Detect which cell encompasses the target text, then output its [x, y] center coordinate. 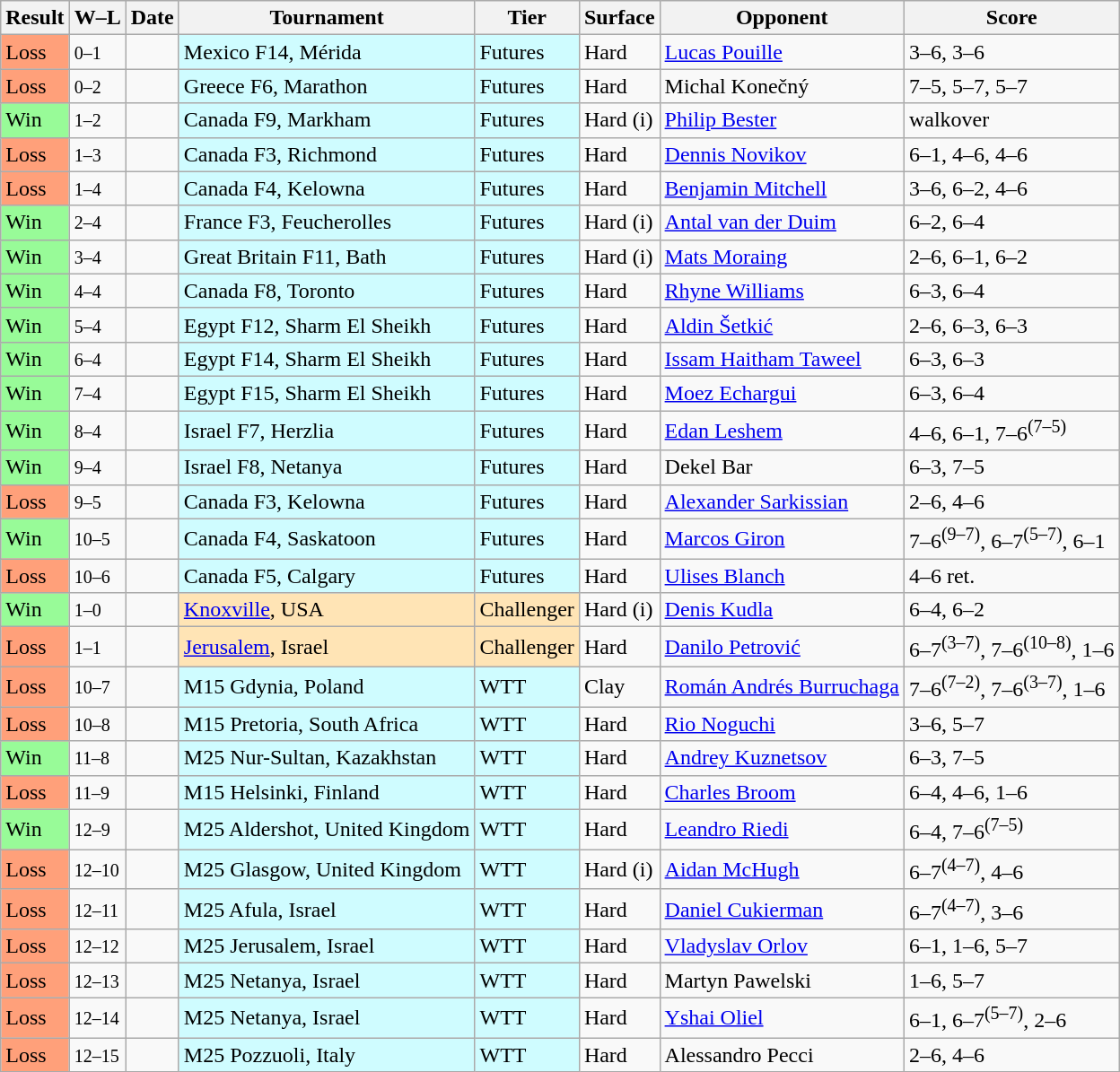
M15 Pretoria, South Africa [327, 724]
Dekel Bar [782, 467]
M15 Gdynia, Poland [327, 687]
Román Andrés Burruchaga [782, 687]
Egypt F14, Sharm El Sheikh [327, 359]
6–1, 4–6, 4–6 [1011, 154]
Andrey Kuznetsov [782, 758]
M25 Glasgow, United Kingdom [327, 870]
1–4 [97, 188]
Edan Leshem [782, 431]
M25 Nur-Sultan, Kazakhstan [327, 758]
Canada F8, Toronto [327, 291]
3–6, 5–7 [1011, 724]
Canada F4, Kelowna [327, 188]
Canada F5, Calgary [327, 576]
10–8 [97, 724]
1–6, 5–7 [1011, 980]
7–5, 5–7, 5–7 [1011, 86]
Aidan McHugh [782, 870]
Tier [527, 18]
Alexander Sarkissian [782, 501]
M25 Pozzuoli, Italy [327, 1054]
12–11 [97, 910]
Ulises Blanch [782, 576]
6–7(3–7), 7–6(10–8), 1–6 [1011, 648]
Rhyne Williams [782, 291]
Danilo Petrović [782, 648]
W–L [97, 18]
M25 Jerusalem, Israel [327, 946]
6–2, 6–4 [1011, 222]
Result [35, 18]
4–6, 6–1, 7–6(7–5) [1011, 431]
8–4 [97, 431]
6–4, 6–2 [1011, 610]
1–1 [97, 648]
3–6, 6–2, 4–6 [1011, 188]
Mats Moraing [782, 257]
7–4 [97, 393]
6–4, 4–6, 1–6 [1011, 792]
6–7(4–7), 3–6 [1011, 910]
Benjamin Mitchell [782, 188]
Score [1011, 18]
Vladyslav Orlov [782, 946]
Michal Konečný [782, 86]
M25 Afula, Israel [327, 910]
7–6(9–7), 6–7(5–7), 6–1 [1011, 538]
Canada F4, Saskatoon [327, 538]
Issam Haitham Taweel [782, 359]
2–4 [97, 222]
5–4 [97, 325]
6–3, 6–3 [1011, 359]
Clay [619, 687]
Philip Bester [782, 120]
12–10 [97, 870]
Canada F9, Markham [327, 120]
Alessandro Pecci [782, 1054]
9–5 [97, 501]
Israel F7, Herzlia [327, 431]
4–4 [97, 291]
Aldin Šetkić [782, 325]
1–3 [97, 154]
Lucas Pouille [782, 52]
Moez Echargui [782, 393]
6–1, 6–7(5–7), 2–6 [1011, 1017]
9–4 [97, 467]
2–6, 6–1, 6–2 [1011, 257]
12–15 [97, 1054]
Knoxville, USA [327, 610]
Antal van der Duim [782, 222]
10–7 [97, 687]
Opponent [782, 18]
0–2 [97, 86]
12–9 [97, 829]
Mexico F14, Mérida [327, 52]
M25 Aldershot, United Kingdom [327, 829]
Canada F3, Kelowna [327, 501]
6–4 [97, 359]
Rio Noguchi [782, 724]
Denis Kudla [782, 610]
11–8 [97, 758]
Daniel Cukierman [782, 910]
Charles Broom [782, 792]
Great Britain F11, Bath [327, 257]
12–13 [97, 980]
3–4 [97, 257]
7–6(7–2), 7–6(3–7), 1–6 [1011, 687]
10–6 [97, 576]
1–2 [97, 120]
Surface [619, 18]
Marcos Giron [782, 538]
Egypt F15, Sharm El Sheikh [327, 393]
12–14 [97, 1017]
Yshai Oliel [782, 1017]
Leandro Riedi [782, 829]
Dennis Novikov [782, 154]
3–6, 3–6 [1011, 52]
1–0 [97, 610]
6–1, 1–6, 5–7 [1011, 946]
Tournament [327, 18]
2–6, 6–3, 6–3 [1011, 325]
Jerusalem, Israel [327, 648]
Canada F3, Richmond [327, 154]
Egypt F12, Sharm El Sheikh [327, 325]
Israel F8, Netanya [327, 467]
10–5 [97, 538]
12–12 [97, 946]
Date [153, 18]
4–6 ret. [1011, 576]
11–9 [97, 792]
walkover [1011, 120]
Greece F6, Marathon [327, 86]
Martyn Pawelski [782, 980]
France F3, Feucherolles [327, 222]
6–7(4–7), 4–6 [1011, 870]
M15 Helsinki, Finland [327, 792]
0–1 [97, 52]
6–4, 7–6(7–5) [1011, 829]
